For the text-containing cell, return its midpoint in [X, Y] coordinate format. 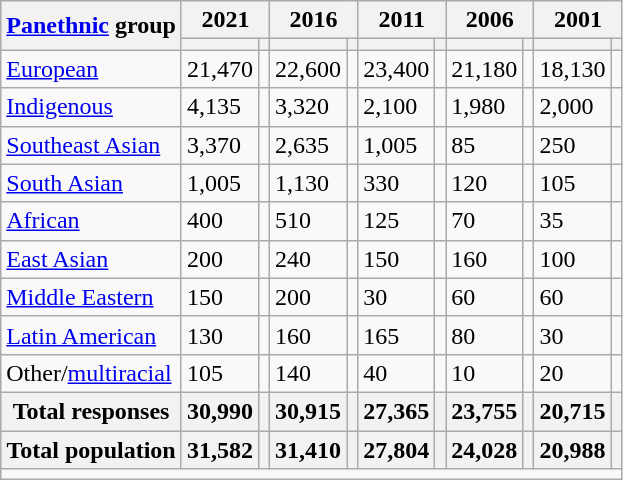
27,365 [396, 411]
27,804 [396, 449]
2,000 [572, 107]
2021 [225, 20]
31,582 [220, 449]
23,755 [484, 411]
10 [484, 373]
African [92, 221]
3,320 [308, 107]
250 [572, 145]
31,410 [308, 449]
Middle Eastern [92, 297]
330 [396, 183]
1,130 [308, 183]
70 [484, 221]
240 [308, 259]
125 [396, 221]
20,715 [572, 411]
Panethnic group [92, 26]
510 [308, 221]
European [92, 69]
21,470 [220, 69]
130 [220, 335]
165 [396, 335]
35 [572, 221]
400 [220, 221]
2006 [490, 20]
20,988 [572, 449]
20 [572, 373]
2016 [314, 20]
4,135 [220, 107]
23,400 [396, 69]
Southeast Asian [92, 145]
1,980 [484, 107]
Total responses [92, 411]
South Asian [92, 183]
Indigenous [92, 107]
Total population [92, 449]
30,990 [220, 411]
80 [484, 335]
30,915 [308, 411]
85 [484, 145]
2,635 [308, 145]
Other/multiracial [92, 373]
2001 [578, 20]
22,600 [308, 69]
3,370 [220, 145]
Latin American [92, 335]
2011 [402, 20]
140 [308, 373]
40 [396, 373]
120 [484, 183]
24,028 [484, 449]
100 [572, 259]
18,130 [572, 69]
2,100 [396, 107]
21,180 [484, 69]
East Asian [92, 259]
